From the cell containing the given text, extract its center point as (X, Y) coordinate. 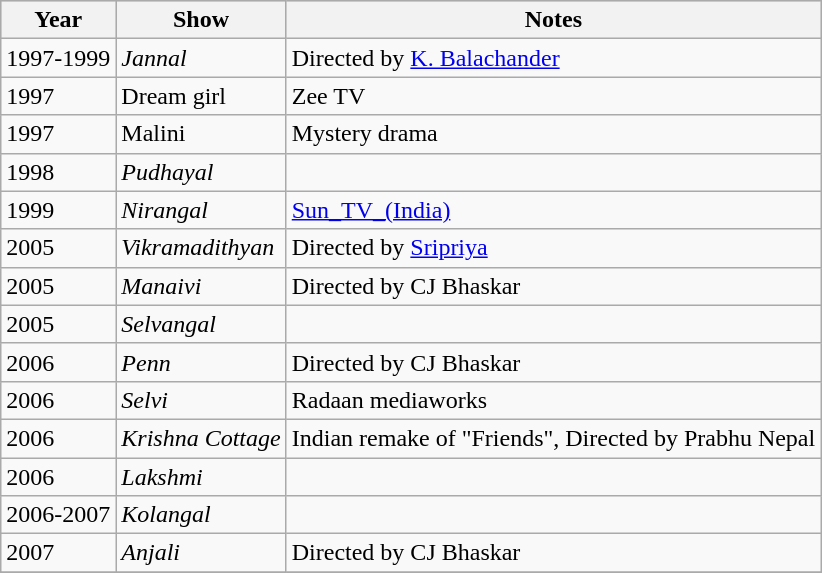
Malini (201, 134)
Sun_TV_(India) (553, 210)
Year (58, 20)
Lakshmi (201, 477)
Penn (201, 362)
Mystery drama (553, 134)
Indian remake of "Friends", Directed by Prabhu Nepal (553, 438)
2007 (58, 553)
Pudhayal (201, 172)
2006-2007 (58, 515)
Kolangal (201, 515)
1998 (58, 172)
Notes (553, 20)
Anjali (201, 553)
Nirangal (201, 210)
Krishna Cottage (201, 438)
Directed by K. Balachander (553, 58)
Selvangal (201, 324)
Radaan mediaworks (553, 400)
1997-1999 (58, 58)
Manaivi (201, 286)
Zee TV (553, 96)
Show (201, 20)
Jannal (201, 58)
Vikramadithyan (201, 248)
1999 (58, 210)
Directed by Sripriya (553, 248)
Selvi (201, 400)
Dream girl (201, 96)
